Detect which cell encompasses the target text, then output its (x, y) center coordinate. 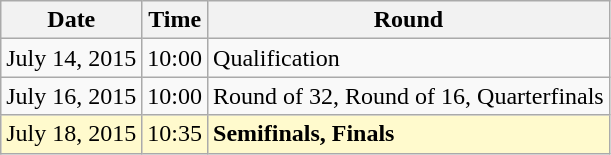
July 16, 2015 (72, 96)
Date (72, 20)
Round (409, 20)
Time (175, 20)
July 18, 2015 (72, 134)
10:35 (175, 134)
July 14, 2015 (72, 58)
Qualification (409, 58)
Semifinals, Finals (409, 134)
Round of 32, Round of 16, Quarterfinals (409, 96)
